Extract the (x, y) coordinate from the center of the cell holding the provided text.  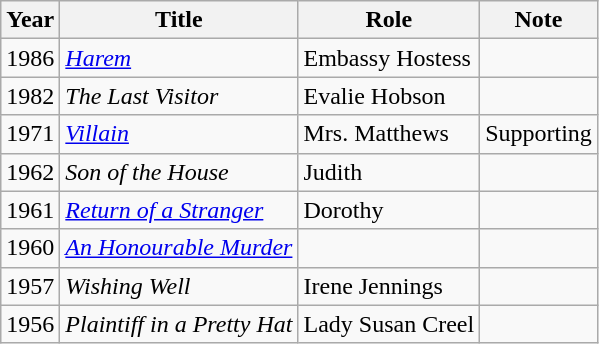
Irene Jennings (389, 286)
1957 (30, 286)
Judith (389, 172)
Dorothy (389, 210)
Harem (179, 58)
Role (389, 20)
Return of a Stranger (179, 210)
1962 (30, 172)
Supporting (539, 134)
1961 (30, 210)
Note (539, 20)
Wishing Well (179, 286)
Year (30, 20)
Son of the House (179, 172)
1986 (30, 58)
Villain (179, 134)
Embassy Hostess (389, 58)
1971 (30, 134)
Lady Susan Creel (389, 324)
1956 (30, 324)
The Last Visitor (179, 96)
Evalie Hobson (389, 96)
Plaintiff in a Pretty Hat (179, 324)
1960 (30, 248)
Title (179, 20)
An Honourable Murder (179, 248)
Mrs. Matthews (389, 134)
1982 (30, 96)
